Provide the [X, Y] coordinate of the cell's center where the given text is located.  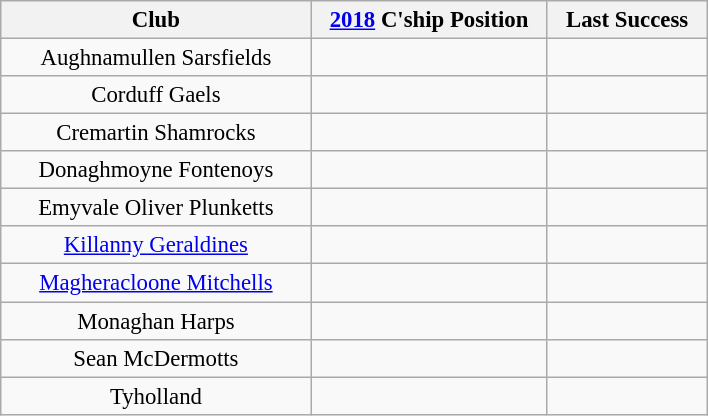
Magheracloone Mitchells [156, 283]
Tyholland [156, 396]
Emyvale Oliver Plunketts [156, 208]
2018 C'ship Position [429, 20]
Donaghmoyne Fontenoys [156, 170]
Corduff Gaels [156, 95]
Last Success [628, 20]
Sean McDermotts [156, 358]
Killanny Geraldines [156, 245]
Monaghan Harps [156, 321]
Cremartin Shamrocks [156, 133]
Club [156, 20]
Aughnamullen Sarsfields [156, 58]
